Detect which cell encompasses the target text, then output its (x, y) center coordinate. 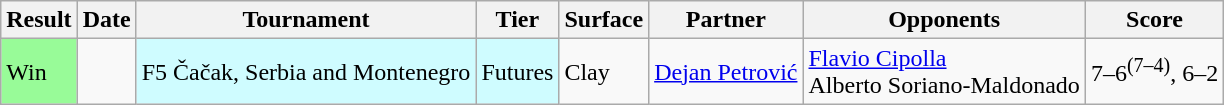
Win (39, 72)
Surface (604, 20)
Score (1154, 20)
7–6(7–4), 6–2 (1154, 72)
Futures (518, 72)
Tier (518, 20)
F5 Čačak, Serbia and Montenegro (306, 72)
Dejan Petrović (726, 72)
Tournament (306, 20)
Result (39, 20)
Flavio Cipolla Alberto Soriano-Maldonado (944, 72)
Partner (726, 20)
Clay (604, 72)
Date (106, 20)
Opponents (944, 20)
